Extract the (x, y) coordinate from the center of the cell holding the provided text.  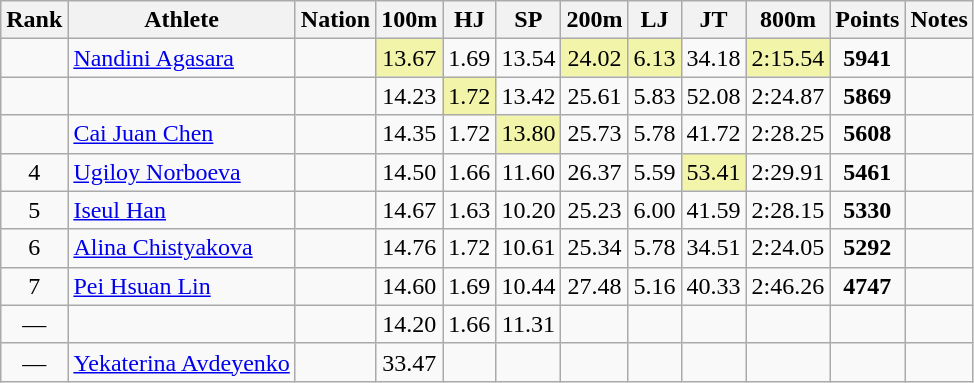
5461 (868, 172)
5292 (868, 248)
25.73 (594, 134)
5.16 (654, 286)
25.61 (594, 96)
100m (410, 20)
200m (594, 20)
5608 (868, 134)
33.47 (410, 362)
5.59 (654, 172)
27.48 (594, 286)
2:15.54 (788, 58)
25.23 (594, 210)
SP (528, 20)
13.80 (528, 134)
14.20 (410, 324)
Alina Chistyakova (182, 248)
2:28.15 (788, 210)
24.02 (594, 58)
Notes (939, 20)
10.44 (528, 286)
Athlete (182, 20)
JT (714, 20)
25.34 (594, 248)
6.13 (654, 58)
4 (34, 172)
HJ (470, 20)
7 (34, 286)
5941 (868, 58)
34.18 (714, 58)
11.31 (528, 324)
14.50 (410, 172)
Pei Hsuan Lin (182, 286)
800m (788, 20)
Rank (34, 20)
LJ (654, 20)
14.76 (410, 248)
14.23 (410, 96)
Nandini Agasara (182, 58)
52.08 (714, 96)
14.67 (410, 210)
5.83 (654, 96)
4747 (868, 286)
5869 (868, 96)
13.42 (528, 96)
40.33 (714, 286)
13.67 (410, 58)
Yekaterina Avdeyenko (182, 362)
2:28.25 (788, 134)
13.54 (528, 58)
Cai Juan Chen (182, 134)
5330 (868, 210)
2:24.87 (788, 96)
2:46.26 (788, 286)
34.51 (714, 248)
14.35 (410, 134)
41.59 (714, 210)
6.00 (654, 210)
14.60 (410, 286)
53.41 (714, 172)
Iseul Han (182, 210)
1.63 (470, 210)
26.37 (594, 172)
2:29.91 (788, 172)
Ugiloy Norboeva (182, 172)
2:24.05 (788, 248)
6 (34, 248)
10.20 (528, 210)
Points (868, 20)
11.60 (528, 172)
5 (34, 210)
10.61 (528, 248)
Nation (335, 20)
41.72 (714, 134)
